Pinpoint the cell where the given text exists, returning its (x, y) midpoint coordinate. 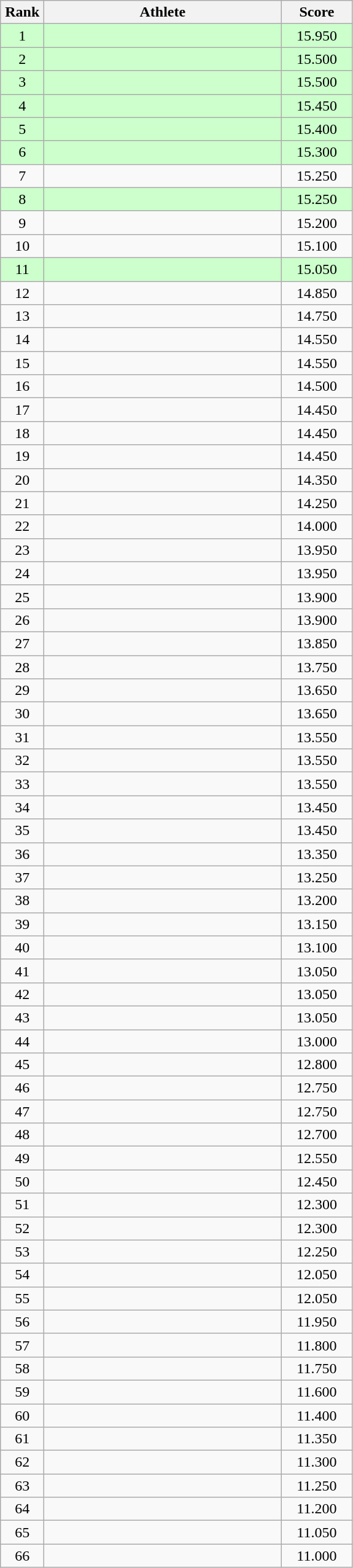
1 (22, 36)
11.950 (317, 1322)
Score (317, 12)
45 (22, 1065)
11.800 (317, 1345)
42 (22, 994)
31 (22, 737)
18 (22, 433)
56 (22, 1322)
46 (22, 1088)
15.300 (317, 152)
15.200 (317, 222)
60 (22, 1415)
58 (22, 1368)
51 (22, 1205)
11.250 (317, 1486)
63 (22, 1486)
11.350 (317, 1439)
9 (22, 222)
15.050 (317, 269)
49 (22, 1158)
66 (22, 1556)
32 (22, 761)
14.350 (317, 480)
43 (22, 1017)
17 (22, 410)
7 (22, 176)
57 (22, 1345)
3 (22, 82)
12.250 (317, 1252)
4 (22, 106)
13.350 (317, 854)
11 (22, 269)
5 (22, 129)
6 (22, 152)
53 (22, 1252)
11.750 (317, 1368)
34 (22, 807)
15.450 (317, 106)
13.750 (317, 667)
20 (22, 480)
37 (22, 877)
15.950 (317, 36)
13 (22, 316)
21 (22, 503)
15 (22, 363)
19 (22, 457)
13.250 (317, 877)
44 (22, 1041)
12.700 (317, 1135)
2 (22, 59)
40 (22, 947)
11.000 (317, 1556)
47 (22, 1111)
12.450 (317, 1182)
12.800 (317, 1065)
54 (22, 1275)
12.550 (317, 1158)
12 (22, 293)
26 (22, 620)
30 (22, 714)
25 (22, 597)
55 (22, 1298)
29 (22, 691)
22 (22, 527)
61 (22, 1439)
38 (22, 901)
36 (22, 854)
33 (22, 784)
23 (22, 550)
62 (22, 1462)
14.250 (317, 503)
11.300 (317, 1462)
15.400 (317, 129)
59 (22, 1392)
8 (22, 199)
13.100 (317, 947)
11.600 (317, 1392)
41 (22, 971)
14.500 (317, 386)
14.850 (317, 293)
50 (22, 1182)
Athlete (163, 12)
13.150 (317, 924)
13.000 (317, 1041)
11.050 (317, 1532)
24 (22, 573)
10 (22, 246)
16 (22, 386)
27 (22, 643)
65 (22, 1532)
Rank (22, 12)
48 (22, 1135)
35 (22, 831)
14 (22, 340)
28 (22, 667)
39 (22, 924)
64 (22, 1509)
13.200 (317, 901)
14.000 (317, 527)
13.850 (317, 643)
52 (22, 1228)
15.100 (317, 246)
14.750 (317, 316)
11.200 (317, 1509)
11.400 (317, 1415)
